Pinpoint the cell where the given text exists, returning its (X, Y) midpoint coordinate. 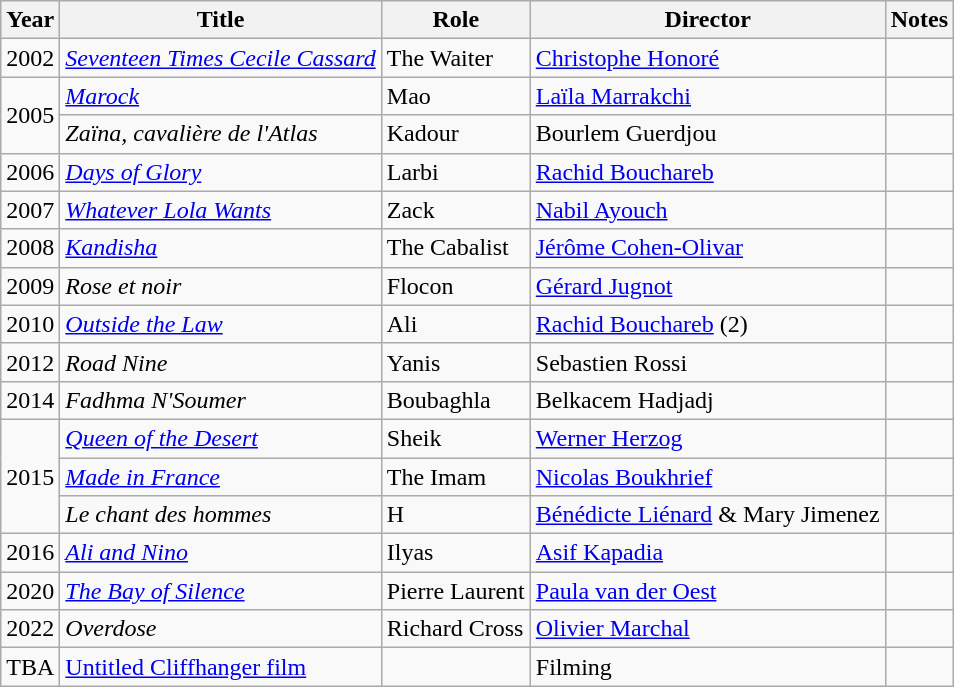
Road Nine (220, 362)
Queen of the Desert (220, 438)
Laïla Marrakchi (708, 96)
2022 (30, 629)
Belkacem Hadjadj (708, 400)
Richard Cross (456, 629)
Christophe Honoré (708, 58)
Rachid Bouchareb (2) (708, 324)
Role (456, 20)
TBA (30, 667)
The Cabalist (456, 248)
Fadhma N'Soumer (220, 400)
Jérôme Cohen-Olivar (708, 248)
Boubaghla (456, 400)
Nabil Ayouch (708, 210)
Director (708, 20)
Marock (220, 96)
Seventeen Times Cecile Cassard (220, 58)
Asif Kapadia (708, 553)
2008 (30, 248)
Kandisha (220, 248)
Ali (456, 324)
Sheik (456, 438)
Made in France (220, 477)
Outside the Law (220, 324)
Ilyas (456, 553)
2020 (30, 591)
Olivier Marchal (708, 629)
Rachid Bouchareb (708, 172)
Title (220, 20)
Mao (456, 96)
Larbi (456, 172)
2015 (30, 476)
Days of Glory (220, 172)
Yanis (456, 362)
Paula van der Oest (708, 591)
2016 (30, 553)
2012 (30, 362)
Flocon (456, 286)
Zaïna, cavalière de l'Atlas (220, 134)
Notes (919, 20)
Bénédicte Liénard & Mary Jimenez (708, 515)
2014 (30, 400)
Kadour (456, 134)
2007 (30, 210)
Ali and Nino (220, 553)
Bourlem Guerdjou (708, 134)
Pierre Laurent (456, 591)
Whatever Lola Wants (220, 210)
2009 (30, 286)
The Bay of Silence (220, 591)
Rose et noir (220, 286)
Year (30, 20)
Nicolas Boukhrief (708, 477)
Overdose (220, 629)
Filming (708, 667)
H (456, 515)
Zack (456, 210)
2010 (30, 324)
2005 (30, 115)
The Waiter (456, 58)
Werner Herzog (708, 438)
Le chant des hommes (220, 515)
Untitled Cliffhanger film (220, 667)
2002 (30, 58)
The Imam (456, 477)
Sebastien Rossi (708, 362)
Gérard Jugnot (708, 286)
2006 (30, 172)
